From the cell containing the given text, extract its center point as [x, y] coordinate. 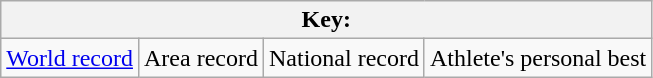
Athlete's personal best [538, 58]
National record [344, 58]
Area record [200, 58]
World record [70, 58]
Key: [326, 20]
